Return (X, Y) of the center of cell containing provided text 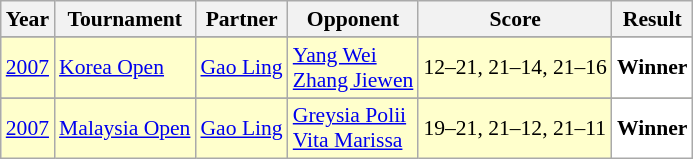
Greysia Polii Vita Marissa (354, 128)
Opponent (354, 19)
Result (652, 19)
Tournament (124, 19)
12–21, 21–14, 21–16 (515, 68)
Score (515, 19)
Partner (241, 19)
Year (28, 19)
Korea Open (124, 68)
19–21, 21–12, 21–11 (515, 128)
Yang Wei Zhang Jiewen (354, 68)
Malaysia Open (124, 128)
